Scan for the cell matching the given text and deliver its [x, y] coordinate at center. 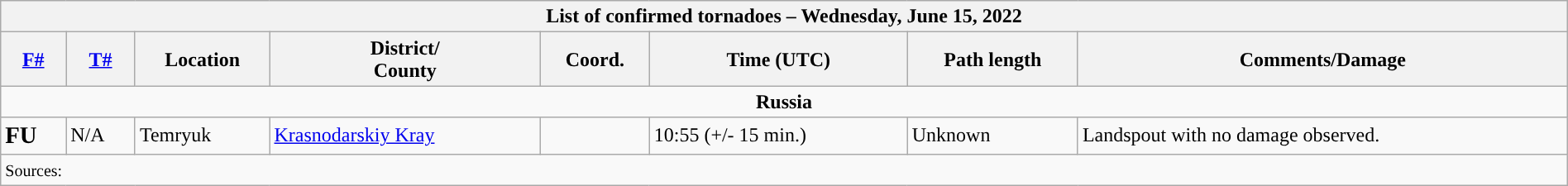
Krasnodarskiy Kray [405, 136]
List of confirmed tornadoes – Wednesday, June 15, 2022 [784, 17]
District/County [405, 60]
Temryuk [202, 136]
N/A [101, 136]
FU [33, 136]
Coord. [595, 60]
Time (UTC) [778, 60]
T# [101, 60]
Unknown [992, 136]
F# [33, 60]
Path length [992, 60]
Landspout with no damage observed. [1322, 136]
10:55 (+/- 15 min.) [778, 136]
Comments/Damage [1322, 60]
Sources: [784, 169]
Russia [784, 102]
Location [202, 60]
